Identify which cell holds the provided text, then report its (x, y) central coordinate. 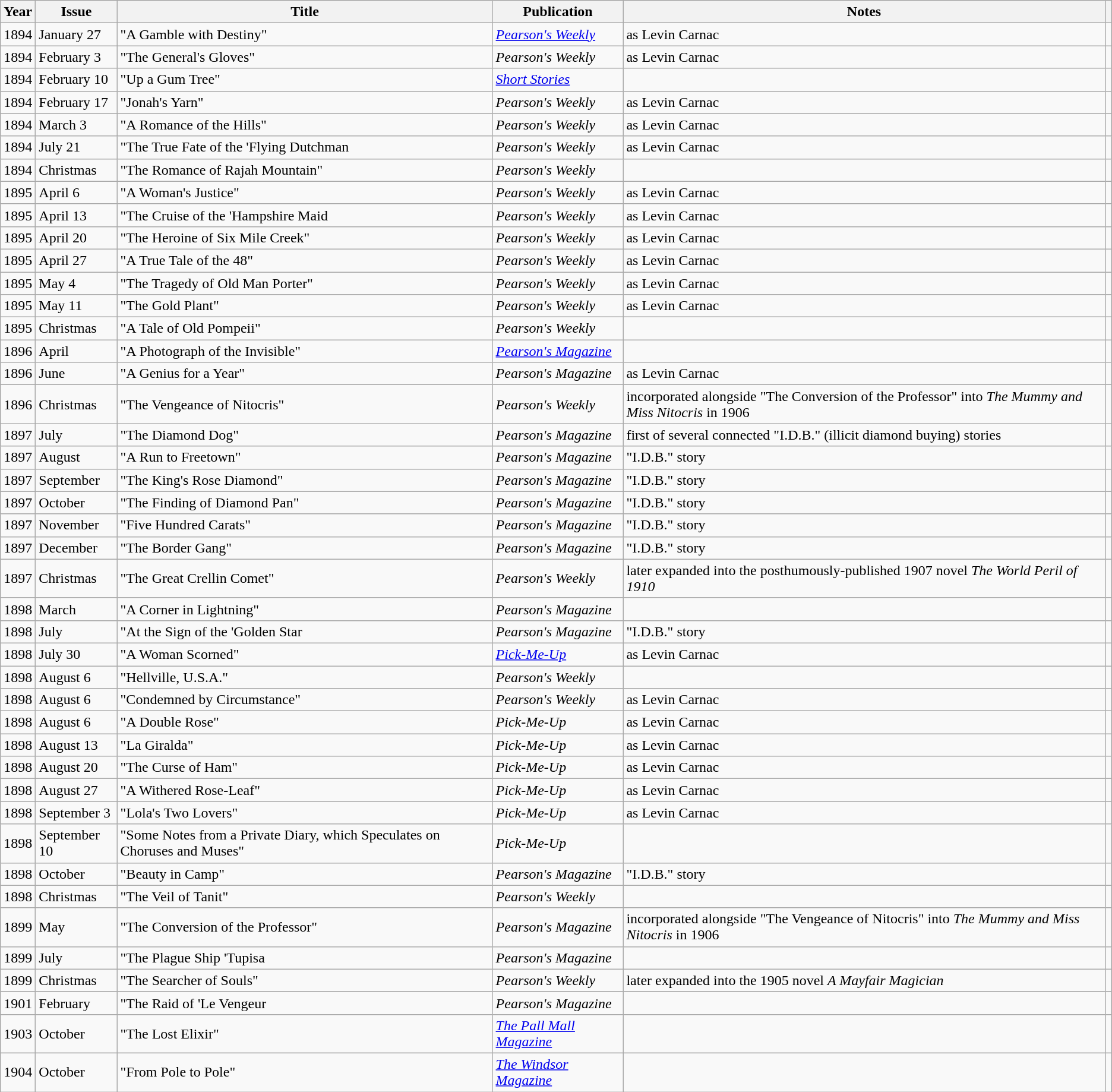
"A Woman's Justice" (305, 192)
incorporated alongside "The Vengeance of Nitocris" into The Mummy and Miss Nitocris in 1906 (864, 927)
March 3 (76, 125)
"A Corner in Lightning" (305, 609)
"The Vengeance of Nitocris" (305, 404)
"A Withered Rose-Leaf" (305, 790)
February 17 (76, 102)
The Windsor Magazine (558, 1072)
Title (305, 12)
"A Run to Freetown" (305, 457)
Issue (76, 12)
July 30 (76, 654)
"The Curse of Ham" (305, 768)
February 3 (76, 57)
"The Diamond Dog" (305, 435)
"The Romance of Rajah Mountain" (305, 170)
"A Double Rose" (305, 722)
"The Searcher of Souls" (305, 980)
"La Giralda" (305, 745)
"A Gamble with Destiny" (305, 34)
incorporated alongside "The Conversion of the Professor" into The Mummy and Miss Nitocris in 1906 (864, 404)
Year (18, 12)
"The Cruise of the 'Hampshire Maid (305, 215)
"Condemned by Circumstance" (305, 700)
1904 (18, 1072)
"A Romance of the Hills" (305, 125)
May 4 (76, 283)
December (76, 548)
1903 (18, 1034)
"The Conversion of the Professor" (305, 927)
February (76, 1003)
"A Photograph of the Invisible" (305, 351)
"The Gold Plant" (305, 306)
The Pall Mall Magazine (558, 1034)
"Lola's Two Lovers" (305, 813)
September 10 (76, 844)
"The Finding of Diamond Pan" (305, 503)
"The Veil of Tanit" (305, 897)
"A Genius for a Year" (305, 374)
1901 (18, 1003)
January 27 (76, 34)
"A True Tale of the 48" (305, 260)
April (76, 351)
April 27 (76, 260)
"The Lost Elixir" (305, 1034)
Publication (558, 12)
April 20 (76, 238)
Short Stories (558, 80)
April 6 (76, 192)
"The Tragedy of Old Man Porter" (305, 283)
later expanded into the 1905 novel A Mayfair Magician (864, 980)
first of several connected "I.D.B." (illicit diamond buying) stories (864, 435)
"Hellville, U.S.A." (305, 677)
"The True Fate of the 'Flying Dutchman (305, 147)
"The Raid of 'Le Vengeur (305, 1003)
"From Pole to Pole" (305, 1072)
April 13 (76, 215)
"Jonah's Yarn" (305, 102)
August (76, 457)
"A Tale of Old Pompeii" (305, 329)
"The King's Rose Diamond" (305, 480)
May (76, 927)
"The Heroine of Six Mile Creek" (305, 238)
"The General's Gloves" (305, 57)
August 20 (76, 768)
February 10 (76, 80)
September 3 (76, 813)
July 21 (76, 147)
"The Border Gang" (305, 548)
"Some Notes from a Private Diary, which Speculates on Choruses and Muses" (305, 844)
"Beauty in Camp" (305, 874)
March (76, 609)
June (76, 374)
September (76, 480)
"Five Hundred Carats" (305, 525)
August 27 (76, 790)
later expanded into the posthumously-published 1907 novel The World Peril of 1910 (864, 579)
"Up a Gum Tree" (305, 80)
"The Great Crellin Comet" (305, 579)
"At the Sign of the 'Golden Star (305, 632)
May 11 (76, 306)
August 13 (76, 745)
"A Woman Scorned" (305, 654)
Notes (864, 12)
November (76, 525)
"The Plague Ship 'Tupisa (305, 958)
